Find where the given text appears and provide that cell's center as [x, y] coordinate. 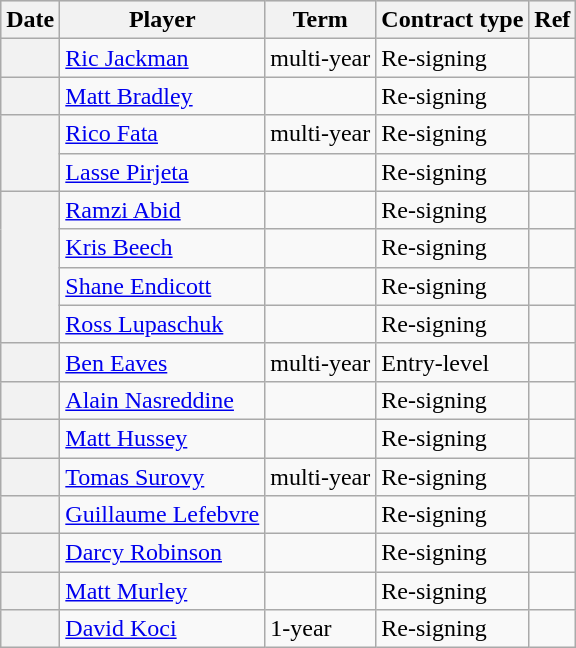
Alain Nasreddine [162, 400]
Tomas Surovy [162, 477]
Kris Beech [162, 248]
Player [162, 20]
Darcy Robinson [162, 553]
1-year [320, 629]
Guillaume Lefebvre [162, 515]
Ric Jackman [162, 58]
Date [30, 20]
Matt Murley [162, 591]
Ben Eaves [162, 362]
Shane Endicott [162, 286]
Contract type [452, 20]
Term [320, 20]
Ross Lupaschuk [162, 324]
Lasse Pirjeta [162, 172]
Ref [552, 20]
Ramzi Abid [162, 210]
Entry-level [452, 362]
Matt Bradley [162, 96]
David Koci [162, 629]
Matt Hussey [162, 438]
Rico Fata [162, 134]
